Capture the cell that displays the provided text and extract its (X, Y) central coordinate. 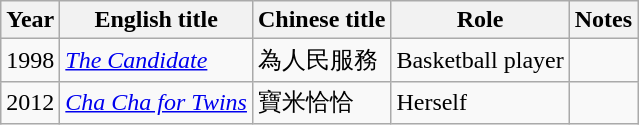
Herself (480, 102)
Role (480, 20)
Chinese title (321, 20)
2012 (30, 102)
Cha Cha for Twins (156, 102)
為人民服務 (321, 60)
Basketball player (480, 60)
Notes (603, 20)
English title (156, 20)
1998 (30, 60)
Year (30, 20)
The Candidate (156, 60)
寶米恰恰 (321, 102)
